Return the (x, y) coordinate for the center point of the cell that contains the specified text.  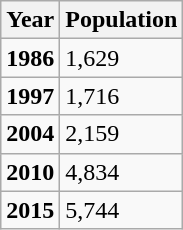
1986 (30, 58)
Population (122, 20)
2,159 (122, 134)
2004 (30, 134)
1,629 (122, 58)
4,834 (122, 172)
2010 (30, 172)
5,744 (122, 210)
1,716 (122, 96)
Year (30, 20)
2015 (30, 210)
1997 (30, 96)
